For the text-containing cell, return its midpoint in (X, Y) coordinate format. 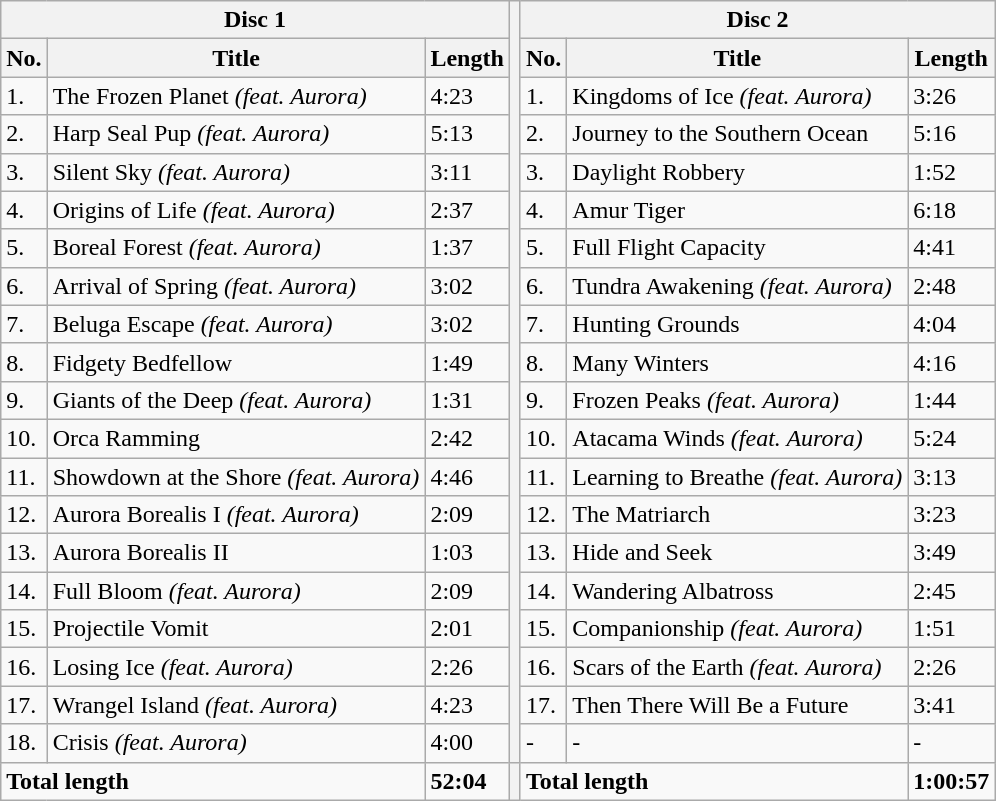
3:13 (952, 477)
3:49 (952, 553)
1:49 (467, 362)
Daylight Robbery (738, 172)
Giants of the Deep (feat. Aurora) (236, 400)
The Frozen Planet (feat. Aurora) (236, 96)
Journey to the Southern Ocean (738, 134)
3:11 (467, 172)
Boreal Forest (feat. Aurora) (236, 248)
4:41 (952, 248)
4:16 (952, 362)
Arrival of Spring (feat. Aurora) (236, 286)
4:00 (467, 743)
Then There Will Be a Future (738, 705)
3:41 (952, 705)
52:04 (467, 781)
1:31 (467, 400)
1:37 (467, 248)
18. (24, 743)
4:04 (952, 324)
Silent Sky (feat. Aurora) (236, 172)
Companionship (feat. Aurora) (738, 629)
Amur Tiger (738, 210)
Disc 1 (256, 20)
2:45 (952, 591)
Kingdoms of Ice (feat. Aurora) (738, 96)
Beluga Escape (feat. Aurora) (236, 324)
Origins of Life (feat. Aurora) (236, 210)
Showdown at the Shore (feat. Aurora) (236, 477)
6:18 (952, 210)
3:26 (952, 96)
Wrangel Island (feat. Aurora) (236, 705)
Hunting Grounds (738, 324)
1:51 (952, 629)
Frozen Peaks (feat. Aurora) (738, 400)
1:52 (952, 172)
Hide and Seek (738, 553)
Losing Ice (feat. Aurora) (236, 667)
Full Flight Capacity (738, 248)
1:00:57 (952, 781)
1:44 (952, 400)
Wandering Albatross (738, 591)
Aurora Borealis II (236, 553)
Many Winters (738, 362)
4:46 (467, 477)
Harp Seal Pup (feat. Aurora) (236, 134)
Orca Ramming (236, 438)
2:37 (467, 210)
3:23 (952, 515)
2:42 (467, 438)
The Matriarch (738, 515)
Disc 2 (757, 20)
2:01 (467, 629)
Learning to Breathe (feat. Aurora) (738, 477)
Scars of the Earth (feat. Aurora) (738, 667)
Projectile Vomit (236, 629)
Tundra Awakening (feat. Aurora) (738, 286)
5:16 (952, 134)
5:13 (467, 134)
5:24 (952, 438)
Atacama Winds (feat. Aurora) (738, 438)
2:48 (952, 286)
Crisis (feat. Aurora) (236, 743)
1:03 (467, 553)
Fidgety Bedfellow (236, 362)
Full Bloom (feat. Aurora) (236, 591)
Aurora Borealis I (feat. Aurora) (236, 515)
